From the cell containing the given text, extract its center point as (x, y) coordinate. 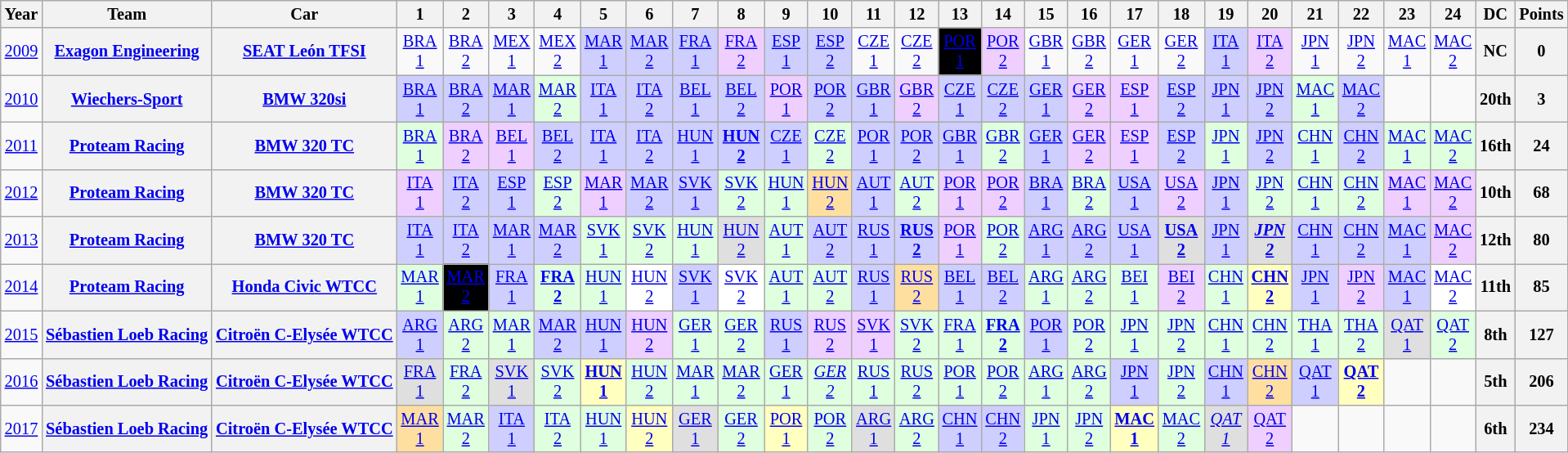
14 (1002, 14)
2012 (21, 193)
85 (1541, 287)
THA1 (1315, 334)
2010 (21, 99)
5 (603, 14)
10th (1495, 193)
4 (558, 14)
16 (1089, 14)
SEAT León TFSI (304, 52)
0 (1541, 52)
2014 (21, 287)
13 (960, 14)
9 (786, 14)
Honda Civic WTCC (304, 287)
5th (1495, 382)
2011 (21, 146)
11th (1495, 287)
2016 (21, 382)
2013 (21, 240)
11 (873, 14)
Team (127, 14)
20th (1495, 99)
8th (1495, 334)
12 (917, 14)
Exagon Engineering (127, 52)
BMW 320si (304, 99)
2 (466, 14)
234 (1541, 428)
17 (1135, 14)
80 (1541, 240)
23 (1407, 14)
MEX2 (558, 52)
1 (420, 14)
MEX1 (512, 52)
THA2 (1361, 334)
19 (1226, 14)
Wiechers-Sport (127, 99)
2009 (21, 52)
8 (741, 14)
127 (1541, 334)
16th (1495, 146)
6 (649, 14)
206 (1541, 382)
DC (1495, 14)
20 (1270, 14)
22 (1361, 14)
10 (830, 14)
21 (1315, 14)
15 (1046, 14)
18 (1181, 14)
2015 (21, 334)
Points (1541, 14)
NC (1495, 52)
2017 (21, 428)
6th (1495, 428)
7 (695, 14)
Car (304, 14)
12th (1495, 240)
BEI1 (1135, 287)
BEI2 (1181, 287)
Year (21, 14)
68 (1541, 193)
